Extract the (x, y) coordinate from the center of the cell holding the provided text.  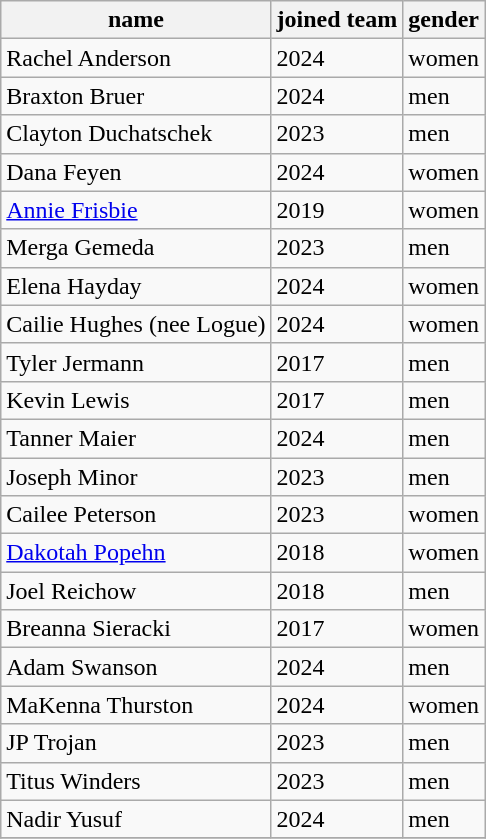
MaKenna Thurston (136, 705)
Kevin Lewis (136, 400)
Joel Reichow (136, 591)
Tyler Jermann (136, 362)
Cailie Hughes (nee Logue) (136, 324)
Braxton Bruer (136, 96)
gender (444, 20)
Breanna Sieracki (136, 629)
2019 (337, 210)
Joseph Minor (136, 477)
Dakotah Popehn (136, 553)
Annie Frisbie (136, 210)
Titus Winders (136, 781)
Clayton Duchatschek (136, 134)
Rachel Anderson (136, 58)
JP Trojan (136, 743)
Adam Swanson (136, 667)
Nadir Yusuf (136, 819)
Dana Feyen (136, 172)
Tanner Maier (136, 438)
name (136, 20)
Merga Gemeda (136, 248)
Elena Hayday (136, 286)
joined team (337, 20)
Cailee Peterson (136, 515)
